For the text-containing cell, return its midpoint in (X, Y) coordinate format. 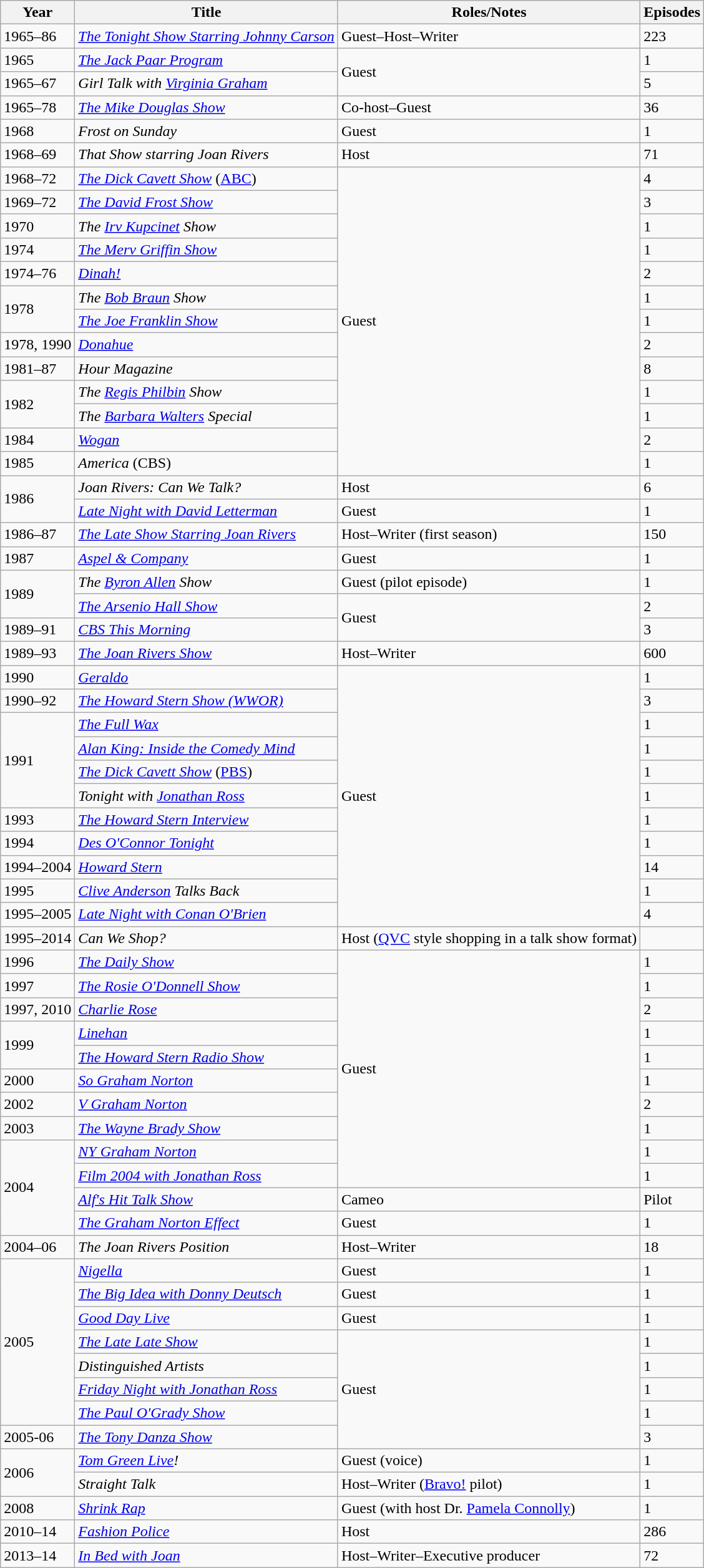
Host–Writer–Executive producer (489, 1556)
The Dick Cavett Show (PBS) (207, 772)
NY Graham Norton (207, 1152)
14 (672, 867)
8 (672, 369)
1985 (37, 463)
The Howard Stern Show (WWOR) (207, 701)
Dinah! (207, 273)
1999 (37, 1045)
The Tony Danza Show (207, 1436)
1994–2004 (37, 867)
Shrink Rap (207, 1508)
1990–92 (37, 701)
Frost on Sunday (207, 131)
1982 (37, 404)
1991 (37, 760)
The Tonight Show Starring Johnny Carson (207, 36)
1974–76 (37, 273)
The Jack Paar Program (207, 60)
Host (QVC style shopping in a talk show format) (489, 938)
Nigella (207, 1270)
Title (207, 12)
1968–72 (37, 178)
1989 (37, 594)
1997, 2010 (37, 1009)
Charlie Rose (207, 1009)
18 (672, 1247)
1995 (37, 891)
Tonight with Jonathan Ross (207, 796)
5 (672, 84)
So Graham Norton (207, 1081)
The Bob Braun Show (207, 298)
Straight Talk (207, 1484)
The Howard Stern Interview (207, 820)
The Byron Allen Show (207, 582)
1968 (37, 131)
Guest (voice) (489, 1461)
Fashion Police (207, 1532)
Guest–Host–Writer (489, 36)
The Wayne Brady Show (207, 1128)
The Daily Show (207, 962)
Geraldo (207, 677)
Host–Writer (Bravo! pilot) (489, 1484)
The David Frost Show (207, 202)
The Graham Norton Effect (207, 1223)
2013–14 (37, 1556)
Linehan (207, 1033)
Year (37, 12)
1981–87 (37, 369)
Late Night with Conan O'Brien (207, 914)
Tom Green Live! (207, 1461)
Pilot (672, 1199)
1974 (37, 249)
The Merv Griffin Show (207, 249)
The Paul O'Grady Show (207, 1413)
The Big Idea with Donny Deutsch (207, 1294)
The Mike Douglas Show (207, 107)
Distinguished Artists (207, 1365)
600 (672, 653)
1996 (37, 962)
Can We Shop? (207, 938)
2005 (37, 1342)
1970 (37, 226)
Roles/Notes (489, 12)
1997 (37, 985)
1984 (37, 440)
The Howard Stern Radio Show (207, 1057)
2004 (37, 1188)
1986–87 (37, 535)
Howard Stern (207, 867)
1989–93 (37, 653)
Film 2004 with Jonathan Ross (207, 1176)
6 (672, 487)
Des O'Connor Tonight (207, 843)
2008 (37, 1508)
1965–78 (37, 107)
1965 (37, 60)
The Barbara Walters Special (207, 416)
36 (672, 107)
2002 (37, 1105)
V Graham Norton (207, 1105)
The Rosie O'Donnell Show (207, 985)
Late Night with David Letterman (207, 511)
The Dick Cavett Show (ABC) (207, 178)
Donahue (207, 345)
1987 (37, 558)
1978, 1990 (37, 345)
The Irv Kupcinet Show (207, 226)
Good Day Live (207, 1318)
Guest (with host Dr. Pamela Connolly) (489, 1508)
71 (672, 155)
Wogan (207, 440)
286 (672, 1532)
The Late Late Show (207, 1342)
Hour Magazine (207, 369)
That Show starring Joan Rivers (207, 155)
Clive Anderson Talks Back (207, 891)
1986 (37, 499)
The Late Show Starring Joan Rivers (207, 535)
2006 (37, 1473)
1995–2014 (37, 938)
1994 (37, 843)
Friday Night with Jonathan Ross (207, 1389)
Co-host–Guest (489, 107)
1993 (37, 820)
Host–Writer (first season) (489, 535)
Episodes (672, 12)
Girl Talk with Virginia Graham (207, 84)
Guest (pilot episode) (489, 582)
150 (672, 535)
The Arsenio Hall Show (207, 606)
The Joan Rivers Show (207, 653)
The Joan Rivers Position (207, 1247)
1965–67 (37, 84)
1965–86 (37, 36)
Alan King: Inside the Comedy Mind (207, 748)
2003 (37, 1128)
The Full Wax (207, 725)
Alf's Hit Talk Show (207, 1199)
2010–14 (37, 1532)
1989–91 (37, 629)
America (CBS) (207, 463)
The Regis Philbin Show (207, 392)
The Joe Franklin Show (207, 321)
1978 (37, 309)
72 (672, 1556)
CBS This Morning (207, 629)
1969–72 (37, 202)
Joan Rivers: Can We Talk? (207, 487)
223 (672, 36)
1995–2005 (37, 914)
2000 (37, 1081)
Aspel & Company (207, 558)
2005-06 (37, 1436)
1990 (37, 677)
1968–69 (37, 155)
Cameo (489, 1199)
2004–06 (37, 1247)
In Bed with Joan (207, 1556)
